Pinpoint the cell where the given text exists, returning its [X, Y] midpoint coordinate. 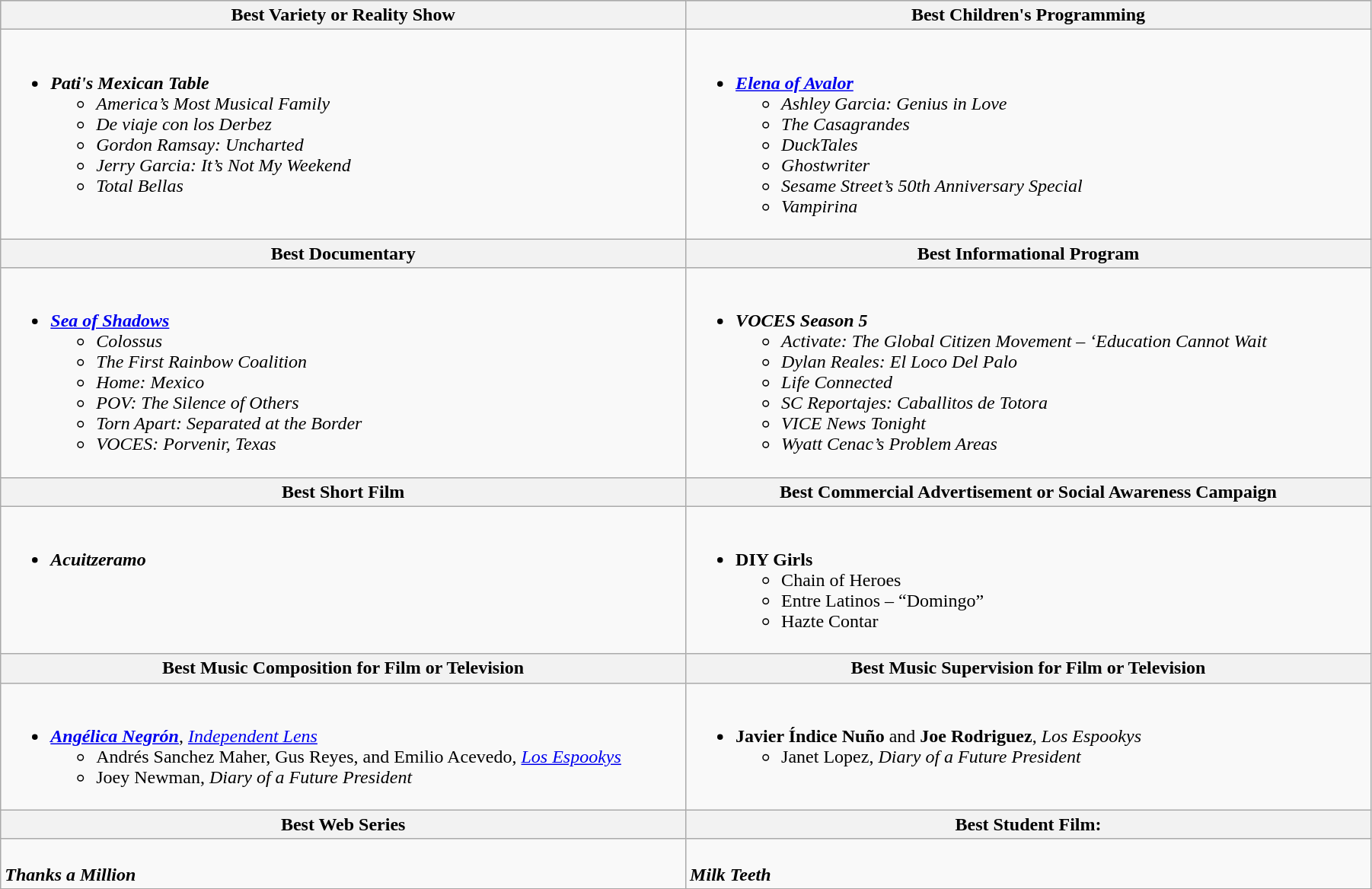
Sea of ShadowsColossusThe First Rainbow CoalitionHome: MexicoPOV: The Silence of OthersTorn Apart: Separated at the BorderVOCES: Porvenir, Texas [343, 373]
Javier Índice Nuño and Joe Rodriguez, Los EspookysJanet Lopez, Diary of a Future President [1029, 746]
Best Informational Program [1029, 253]
Best Music Composition for Film or Television [343, 668]
Best Music Supervision for Film or Television [1029, 668]
Best Commercial Advertisement or Social Awareness Campaign [1029, 492]
Best Web Series [343, 824]
Elena of AvalorAshley Garcia: Genius in LoveThe CasagrandesDuckTalesGhostwriterSesame Street’s 50th Anniversary SpecialVampirina [1029, 134]
Pati's Mexican TableAmerica’s Most Musical FamilyDe viaje con los DerbezGordon Ramsay: UnchartedJerry Garcia: It’s Not My WeekendTotal Bellas [343, 134]
Best Children's Programming [1029, 15]
DIY GirlsChain of HeroesEntre Latinos – “Domingo”Hazte Contar [1029, 580]
Angélica Negrón, Independent LensAndrés Sanchez Maher, Gus Reyes, and Emilio Acevedo, Los EspookysJoey Newman, Diary of a Future President [343, 746]
Best Documentary [343, 253]
Acuitzeramo [343, 580]
Best Student Film: [1029, 824]
Milk Teeth [1029, 863]
Best Short Film [343, 492]
Best Variety or Reality Show [343, 15]
Thanks a Million [343, 863]
